Output the (X, Y) coordinate of the center of the cell containing the given text.  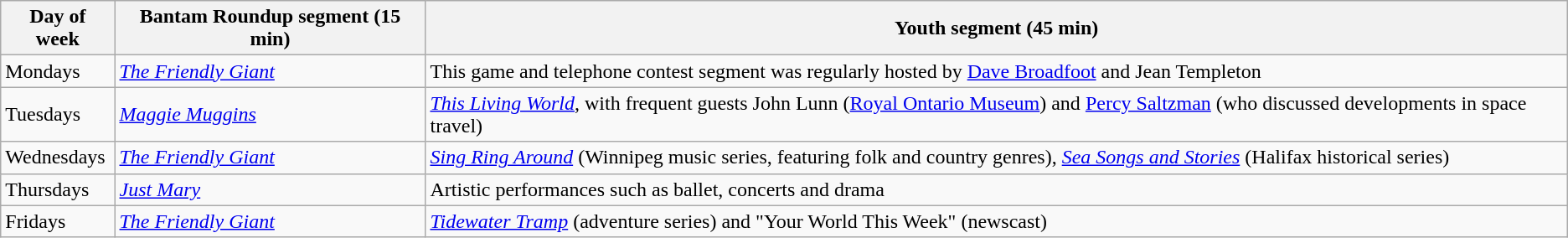
Artistic performances such as ballet, concerts and drama (997, 189)
Tidewater Tramp (adventure series) and "Your World This Week" (newscast) (997, 221)
Just Mary (270, 189)
Wednesdays (58, 158)
Bantam Roundup segment (15 min) (270, 28)
Tuesdays (58, 114)
Thursdays (58, 189)
Fridays (58, 221)
Youth segment (45 min) (997, 28)
This Living World, with frequent guests John Lunn (Royal Ontario Museum) and Percy Saltzman (who discussed developments in space travel) (997, 114)
Mondays (58, 71)
Sing Ring Around (Winnipeg music series, featuring folk and country genres), Sea Songs and Stories (Halifax historical series) (997, 158)
This game and telephone contest segment was regularly hosted by Dave Broadfoot and Jean Templeton (997, 71)
Day of week (58, 28)
Maggie Muggins (270, 114)
